Return the [x, y] coordinate for the center point of the cell that contains the specified text.  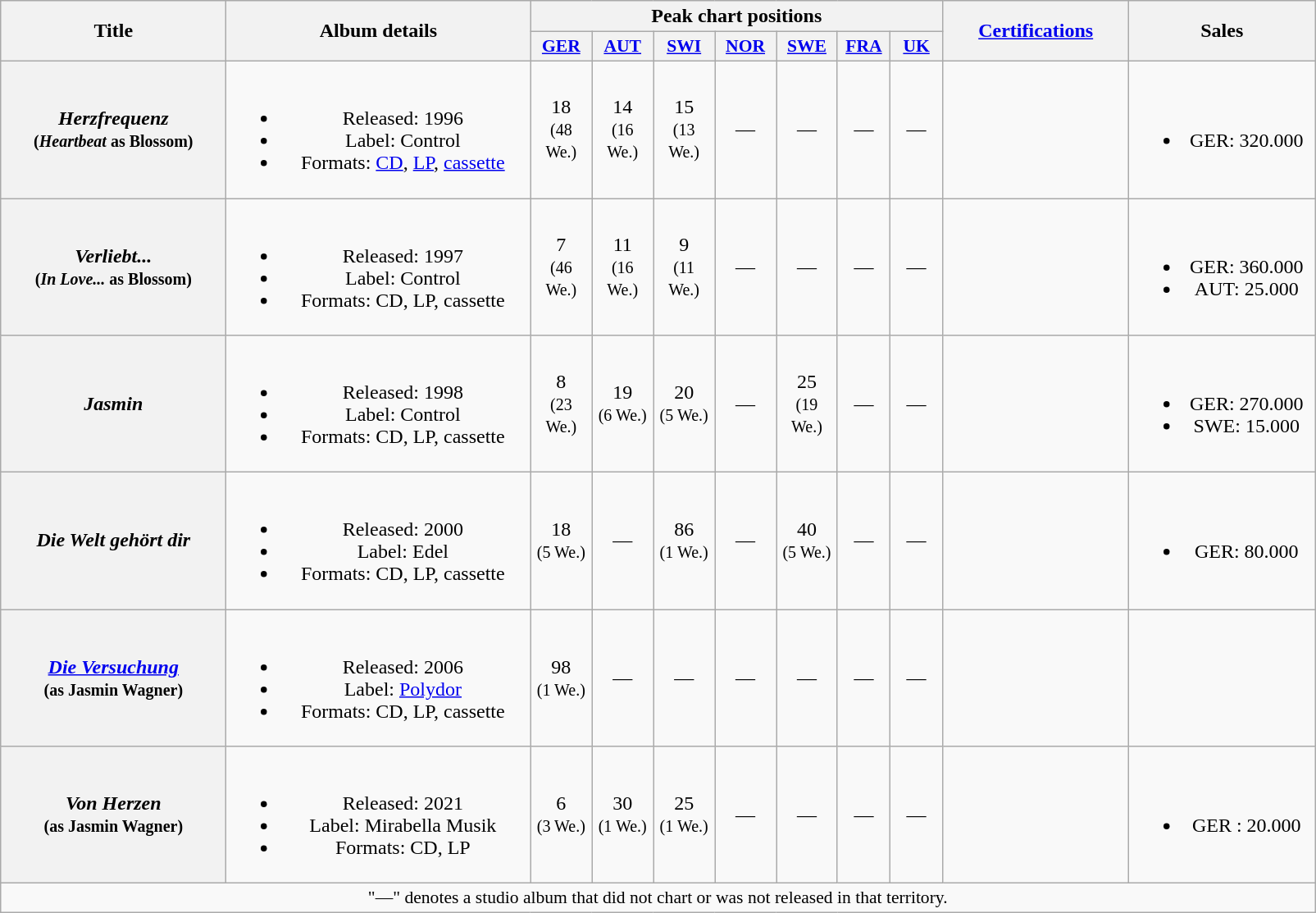
SWE [807, 47]
Released: 1998 Label: ControlFormats: CD, LP, cassette [379, 404]
98(1 We.) [561, 678]
Die Welt gehört dir [113, 541]
40(5 We.) [807, 541]
FRA [863, 47]
Herzfrequenz(Heartbeat as Blossom) [113, 130]
Von Herzen(as Jasmin Wagner) [113, 815]
14(16 We.) [623, 130]
GER: 320.000 [1222, 130]
11(16 We.) [623, 267]
Released: 2021 Label: Mirabella MusikFormats: CD, LP [379, 815]
GER [561, 47]
86(1 We.) [684, 541]
20(5 We.) [684, 404]
9(11 We.) [684, 267]
"—" denotes a studio album that did not chart or was not released in that territory. [658, 898]
UK [917, 47]
6(3 We.) [561, 815]
GER: 80.000 [1222, 541]
GER: 270.000SWE: 15.000 [1222, 404]
Title [113, 31]
Released: 2000 Label: EdelFormats: CD, LP, cassette [379, 541]
Released: 1996 Label: ControlFormats: CD, LP, cassette [379, 130]
Certifications [1036, 31]
NOR [746, 47]
Released: 2006 Label: PolydorFormats: CD, LP, cassette [379, 678]
Verliebt...(In Love... as Blossom) [113, 267]
Jasmin [113, 404]
18(5 We.) [561, 541]
15(13 We.) [684, 130]
19(6 We.) [623, 404]
Sales [1222, 31]
AUT [623, 47]
18(48 We.) [561, 130]
GER: 360.000AUT: 25.000 [1222, 267]
Released: 1997 Label: ControlFormats: CD, LP, cassette [379, 267]
SWI [684, 47]
8(23 We.) [561, 404]
Die Versuchung(as Jasmin Wagner) [113, 678]
25(19 We.) [807, 404]
GER : 20.000 [1222, 815]
25(1 We.) [684, 815]
30(1 We.) [623, 815]
7(46 We.) [561, 267]
Peak chart positions [736, 16]
Album details [379, 31]
